Search for the cell housing the specified text and yield its [X, Y] center coordinate. 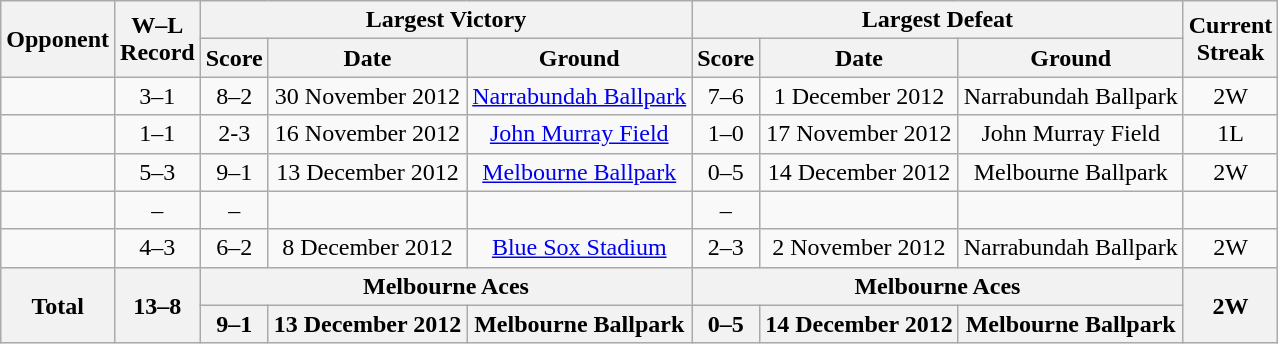
8 December 2012 [368, 248]
1 December 2012 [860, 96]
17 November 2012 [860, 134]
2 November 2012 [860, 248]
4–3 [158, 248]
Largest Victory [446, 20]
2–3 [726, 248]
30 November 2012 [368, 96]
3–1 [158, 96]
5–3 [158, 172]
CurrentStreak [1230, 39]
13–8 [158, 305]
7–6 [726, 96]
Largest Defeat [938, 20]
16 November 2012 [368, 134]
Blue Sox Stadium [580, 248]
Total [58, 305]
1–0 [726, 134]
1–1 [158, 134]
W–LRecord [158, 39]
2-3 [234, 134]
1L [1230, 134]
6–2 [234, 248]
8–2 [234, 96]
Opponent [58, 39]
